Identify which cell holds the provided text, then report its (X, Y) central coordinate. 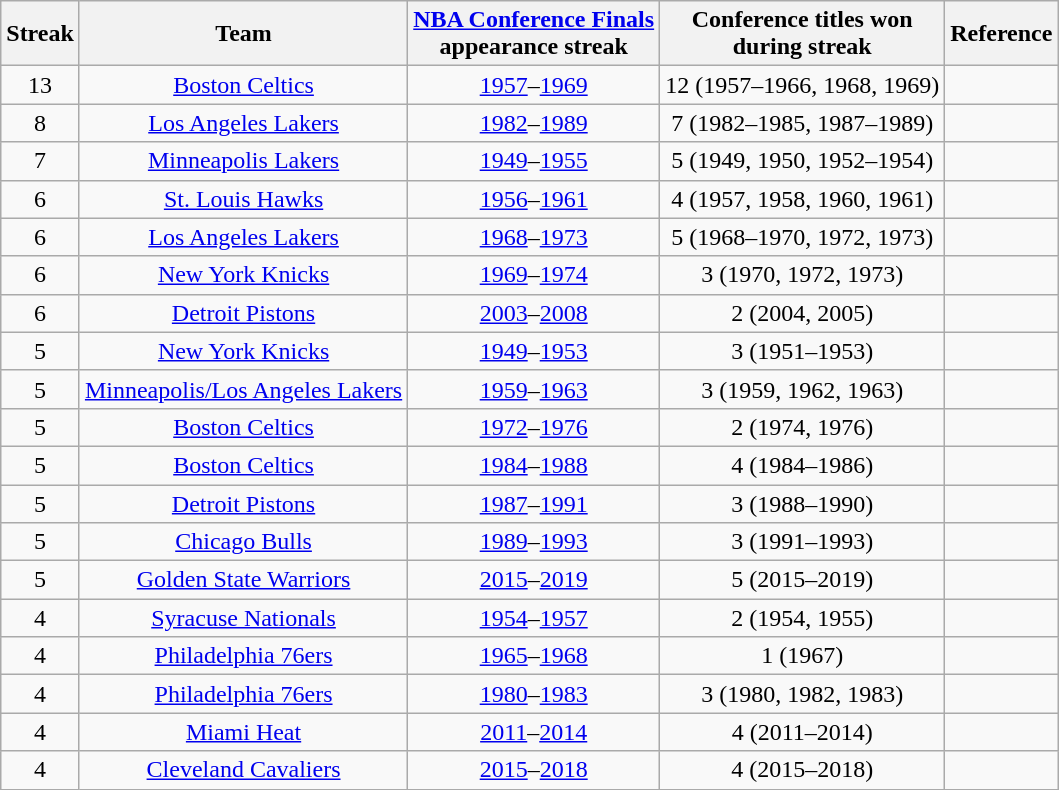
7 (1982–1985, 1987–1989) (802, 123)
Cleveland Cavaliers (243, 770)
1969–1974 (534, 275)
3 (1980, 1982, 1983) (802, 694)
1980–1983 (534, 694)
1954–1957 (534, 618)
5 (2015–2019) (802, 580)
1949–1955 (534, 161)
Chicago Bulls (243, 542)
2011–2014 (534, 732)
Streak (40, 34)
2 (1954, 1955) (802, 618)
2 (2004, 2005) (802, 313)
4 (2015–2018) (802, 770)
12 (1957–1966, 1968, 1969) (802, 85)
3 (1970, 1972, 1973) (802, 275)
NBA Conference Finalsappearance streak (534, 34)
St. Louis Hawks (243, 199)
Minneapolis Lakers (243, 161)
3 (1991–1993) (802, 542)
1987–1991 (534, 503)
2015–2018 (534, 770)
1989–1993 (534, 542)
4 (1957, 1958, 1960, 1961) (802, 199)
5 (1949, 1950, 1952–1954) (802, 161)
1957–1969 (534, 85)
7 (40, 161)
Team (243, 34)
13 (40, 85)
1984–1988 (534, 465)
3 (1959, 1962, 1963) (802, 389)
Syracuse Nationals (243, 618)
1949–1953 (534, 351)
1 (1967) (802, 656)
Conference titles wonduring streak (802, 34)
1956–1961 (534, 199)
1959–1963 (534, 389)
2015–2019 (534, 580)
Reference (1002, 34)
2003–2008 (534, 313)
1968–1973 (534, 237)
Golden State Warriors (243, 580)
Miami Heat (243, 732)
1965–1968 (534, 656)
8 (40, 123)
5 (1968–1970, 1972, 1973) (802, 237)
1972–1976 (534, 427)
Minneapolis/Los Angeles Lakers (243, 389)
3 (1951–1953) (802, 351)
2 (1974, 1976) (802, 427)
3 (1988–1990) (802, 503)
4 (2011–2014) (802, 732)
1982–1989 (534, 123)
4 (1984–1986) (802, 465)
